From the cell containing the given text, extract its center point as (x, y) coordinate. 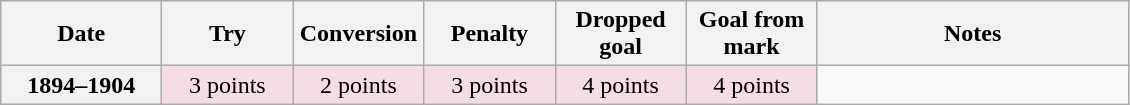
Try (228, 34)
Date (82, 34)
Notes (972, 34)
Penalty (490, 34)
2 points (358, 85)
Goal from mark (752, 34)
Conversion (358, 34)
Dropped goal (620, 34)
1894–1904 (82, 85)
